Scan for the cell matching the given text and deliver its (X, Y) coordinate at center. 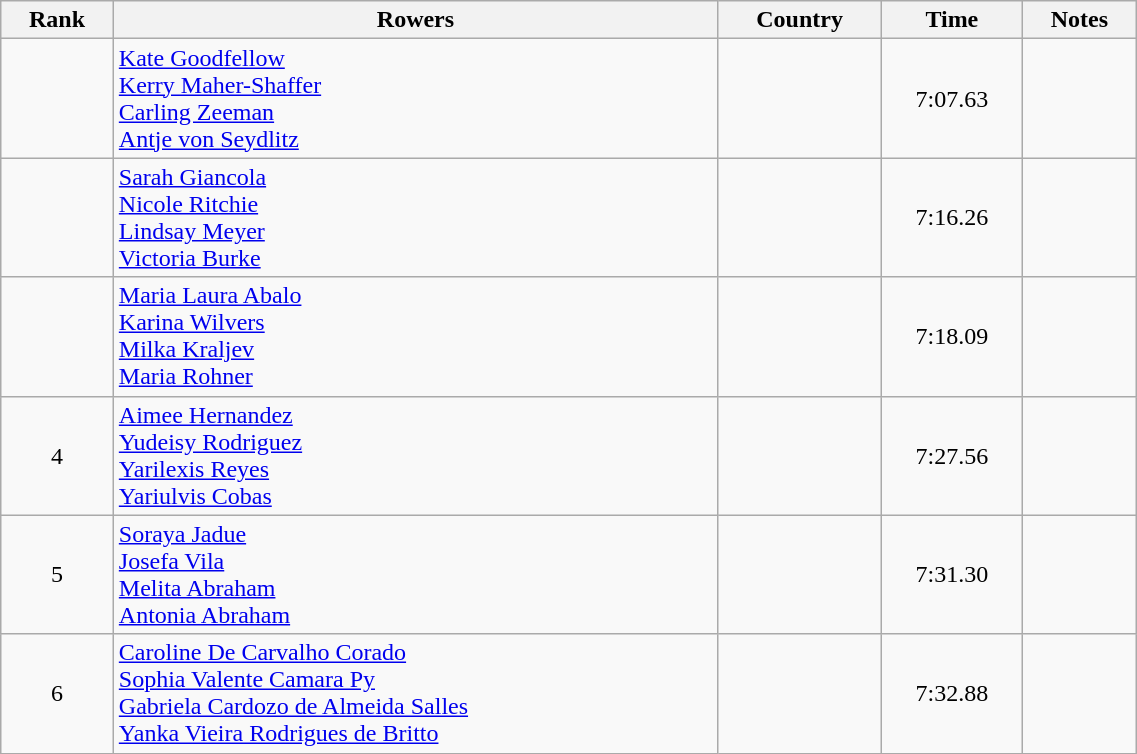
Kate GoodfellowKerry Maher-ShafferCarling ZeemanAntje von Seydlitz (415, 98)
5 (58, 574)
Rowers (415, 20)
4 (58, 456)
7:27.56 (952, 456)
7:18.09 (952, 336)
7:32.88 (952, 694)
7:07.63 (952, 98)
7:31.30 (952, 574)
Aimee HernandezYudeisy RodriguezYarilexis ReyesYariulvis Cobas (415, 456)
7:16.26 (952, 218)
Maria Laura AbaloKarina WilversMilka KraljevMaria Rohner (415, 336)
6 (58, 694)
Caroline De Carvalho CoradoSophia Valente Camara PyGabriela Cardozo de Almeida SallesYanka Vieira Rodrigues de Britto (415, 694)
Country (800, 20)
Time (952, 20)
Soraya JadueJosefa VilaMelita AbrahamAntonia Abraham (415, 574)
Rank (58, 20)
Sarah GiancolaNicole RitchieLindsay MeyerVictoria Burke (415, 218)
Notes (1080, 20)
